Provide the (X, Y) coordinate of the cell's center where the given text is located.  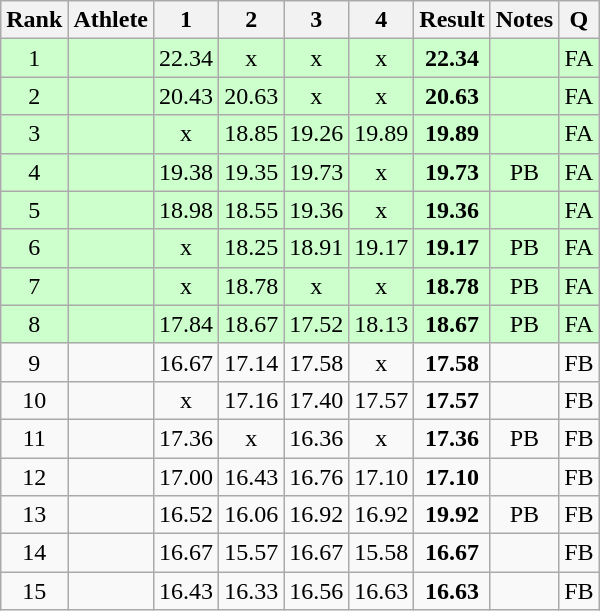
19.26 (316, 134)
17.52 (316, 324)
17.00 (186, 477)
16.36 (316, 438)
17.40 (316, 400)
17.84 (186, 324)
18.91 (316, 248)
18.55 (252, 210)
7 (34, 286)
Result (452, 20)
18.13 (382, 324)
16.33 (252, 591)
12 (34, 477)
8 (34, 324)
18.98 (186, 210)
16.06 (252, 515)
10 (34, 400)
16.56 (316, 591)
17.16 (252, 400)
15 (34, 591)
19.38 (186, 172)
18.25 (252, 248)
9 (34, 362)
14 (34, 553)
6 (34, 248)
18.85 (252, 134)
17.14 (252, 362)
15.58 (382, 553)
Athlete (111, 20)
Q (579, 20)
16.76 (316, 477)
19.35 (252, 172)
20.43 (186, 96)
Rank (34, 20)
11 (34, 438)
15.57 (252, 553)
5 (34, 210)
Notes (524, 20)
16.52 (186, 515)
13 (34, 515)
19.92 (452, 515)
